Return (X, Y) of the center of cell containing provided text 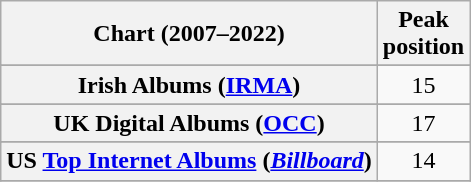
17 (423, 123)
Chart (2007–2022) (189, 34)
15 (423, 85)
Peakposition (423, 34)
US Top Internet Albums (Billboard) (189, 161)
14 (423, 161)
Irish Albums (IRMA) (189, 85)
UK Digital Albums (OCC) (189, 123)
